Determine the (x, y) coordinate at the center of the cell enclosing the given text.  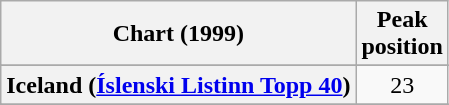
Chart (1999) (178, 34)
23 (402, 85)
Iceland (Íslenski Listinn Topp 40) (178, 85)
Peakposition (402, 34)
